Pinpoint the cell where the given text exists, returning its (x, y) midpoint coordinate. 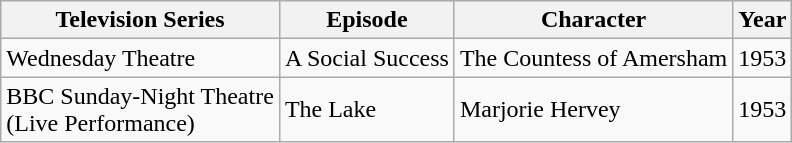
The Countess of Amersham (593, 58)
Wednesday Theatre (140, 58)
Character (593, 20)
Year (762, 20)
BBC Sunday-Night Theatre(Live Performance) (140, 110)
The Lake (366, 110)
Marjorie Hervey (593, 110)
Episode (366, 20)
Television Series (140, 20)
A Social Success (366, 58)
